Find where the given text appears and provide that cell's center as [X, Y] coordinate. 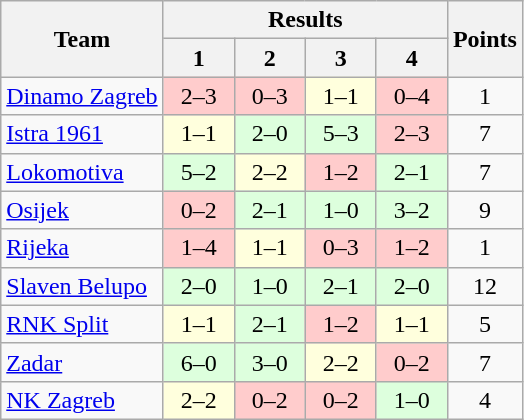
Dinamo Zagreb [82, 96]
Team [82, 39]
Results [305, 20]
9 [484, 210]
Zadar [82, 362]
Rijeka [82, 248]
1–4 [198, 248]
Lokomotiva [82, 172]
RNK Split [82, 324]
3–2 [412, 210]
12 [484, 286]
Istra 1961 [82, 134]
Slaven Belupo [82, 286]
3 [340, 58]
5 [484, 324]
0–4 [412, 96]
Points [484, 39]
5–2 [198, 172]
3–0 [270, 362]
Osijek [82, 210]
6–0 [198, 362]
5–3 [340, 134]
NK Zagreb [82, 400]
2 [270, 58]
